Identify which cell holds the provided text, then report its (X, Y) central coordinate. 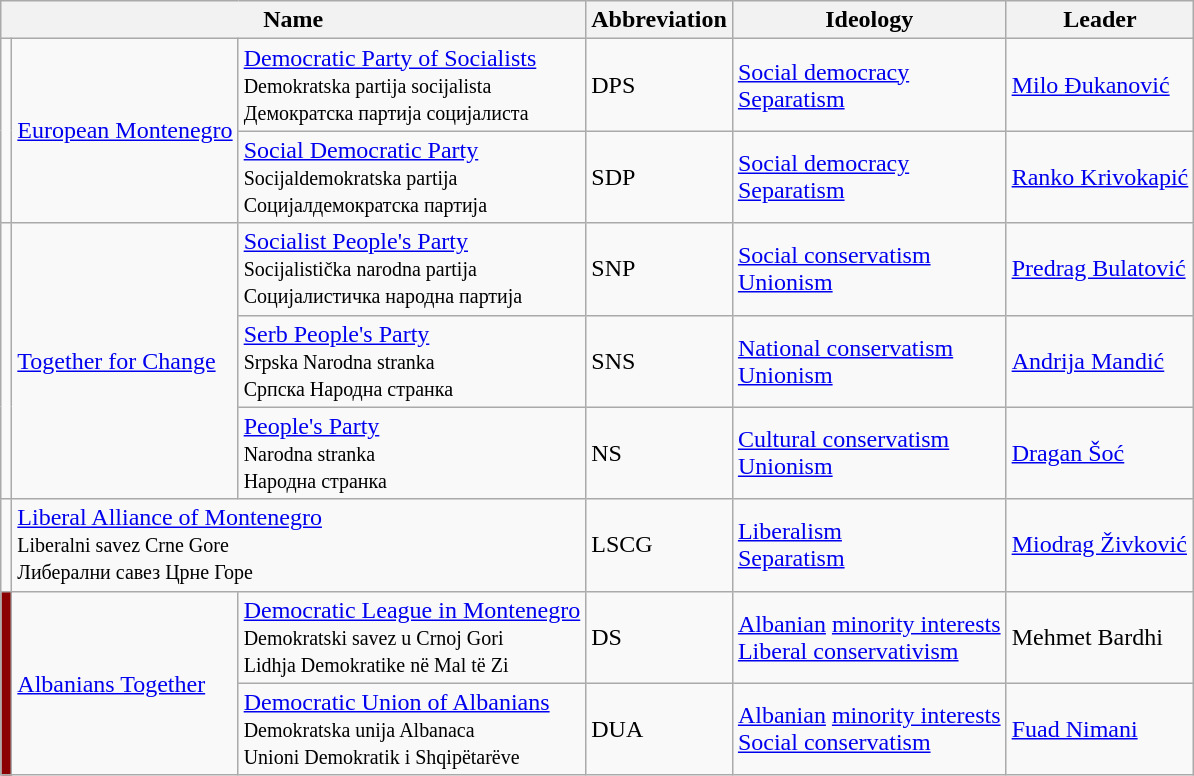
SDP (660, 177)
Socialist People's PartySocijalistička narodna partijaСоцијалистичка народна партија (412, 269)
Together for Change (125, 361)
Liberal Alliance of MontenegroLiberalni savez Crne GoreЛиберални савез Црне Горе (299, 545)
Mehmet Bardhi (1100, 637)
Fuad Nimani (1100, 729)
Democratic Union of AlbaniansDemokratska unija AlbanacaUnioni Demokratik i Shqipëtarëve (412, 729)
Dragan Šoć (1100, 453)
Democratic Party of SocialistsDemokratska partija socijalistaДемократска партија социјалиста (412, 85)
SNP (660, 269)
Serb People's PartySrpska Narodna strankaСрпска Народна странка (412, 361)
Name (294, 20)
Albanian minority interestsLiberal conservativism (869, 637)
Leader (1100, 20)
DS (660, 637)
Albanian minority interestsSocial conservatism (869, 729)
LiberalismSeparatism (869, 545)
DPS (660, 85)
People's PartyNarodna strankaНародна странка (412, 453)
SNS (660, 361)
Ranko Krivokapić (1100, 177)
LSCG (660, 545)
Predrag Bulatović (1100, 269)
Albanians Together (125, 683)
Abbreviation (660, 20)
Democratic League in MontenegroDemokratski savez u Crnoj GoriLidhja Demokratike në Mal të Zi (412, 637)
Social conservatismUnionism (869, 269)
Andrija Mandić (1100, 361)
Social Democratic PartySocijaldemokratska partijaСоцијалдемократска партија (412, 177)
European Montenegro (125, 131)
Milo Đukanović (1100, 85)
Ideology (869, 20)
NS (660, 453)
Miodrag Živković (1100, 545)
National conservatismUnionism (869, 361)
DUA (660, 729)
Cultural conservatismUnionism (869, 453)
